Detect which cell encompasses the target text, then output its (x, y) center coordinate. 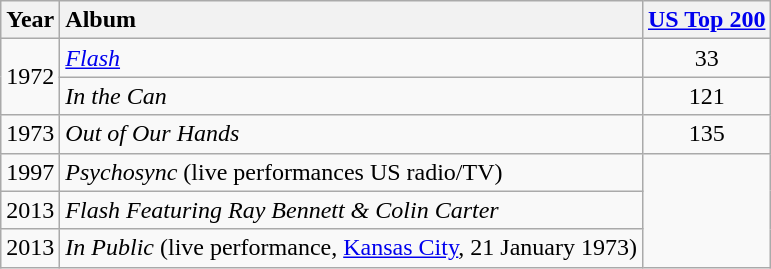
Flash Featuring Ray Bennett & Colin Carter (352, 210)
Year (30, 20)
In Public (live performance, Kansas City, 21 January 1973) (352, 248)
1997 (30, 172)
US Top 200 (706, 20)
Psychosync (live performances US radio/TV) (352, 172)
1973 (30, 134)
1972 (30, 77)
Out of Our Hands (352, 134)
121 (706, 96)
33 (706, 58)
135 (706, 134)
In the Can (352, 96)
Flash (352, 58)
Album (352, 20)
